Search for the cell housing the specified text and yield its (X, Y) center coordinate. 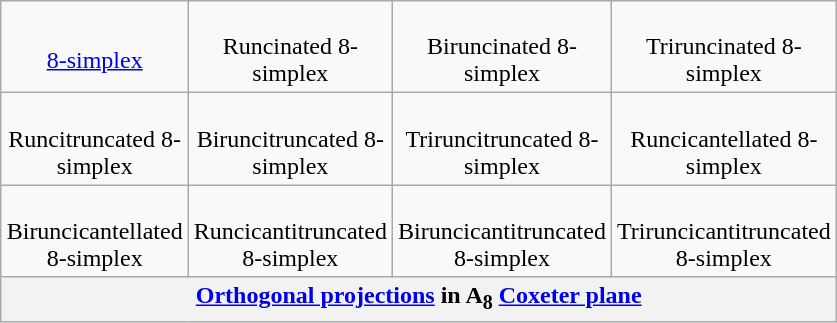
Runcinated 8-simplex (290, 47)
Biruncitruncated 8-simplex (290, 139)
Triruncinated 8-simplex (724, 47)
Biruncinated 8-simplex (502, 47)
Biruncicantitruncated 8-simplex (502, 231)
Runcitruncated 8-simplex (94, 139)
Orthogonal projections in A8 Coxeter plane (418, 299)
8-simplex (94, 47)
Runcicantitruncated 8-simplex (290, 231)
Runcicantellated 8-simplex (724, 139)
Biruncicantellated 8-simplex (94, 231)
Triruncitruncated 8-simplex (502, 139)
Triruncicantitruncated 8-simplex (724, 231)
